Output the [x, y] coordinate of the center of the cell containing the given text.  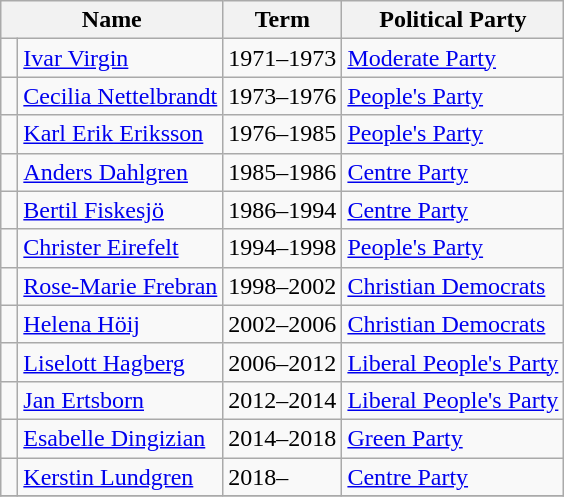
Political Party [453, 20]
1998–2002 [282, 286]
Cecilia Nettelbrandt [120, 96]
Liselott Hagberg [120, 362]
Ivar Virgin [120, 58]
Esabelle Dingizian [120, 438]
1985–1986 [282, 172]
1976–1985 [282, 134]
Green Party [453, 438]
Bertil Fiskesjö [120, 210]
Karl Erik Eriksson [120, 134]
Name [112, 20]
2012–2014 [282, 400]
Moderate Party [453, 58]
2002–2006 [282, 324]
Term [282, 20]
Jan Ertsborn [120, 400]
Helena Höij [120, 324]
1994–1998 [282, 248]
Rose-Marie Frebran [120, 286]
2018– [282, 477]
Anders Dahlgren [120, 172]
Kerstin Lundgren [120, 477]
2006–2012 [282, 362]
1973–1976 [282, 96]
1986–1994 [282, 210]
Christer Eirefelt [120, 248]
1971–1973 [282, 58]
2014–2018 [282, 438]
